Find where the given text appears and provide that cell's center as [X, Y] coordinate. 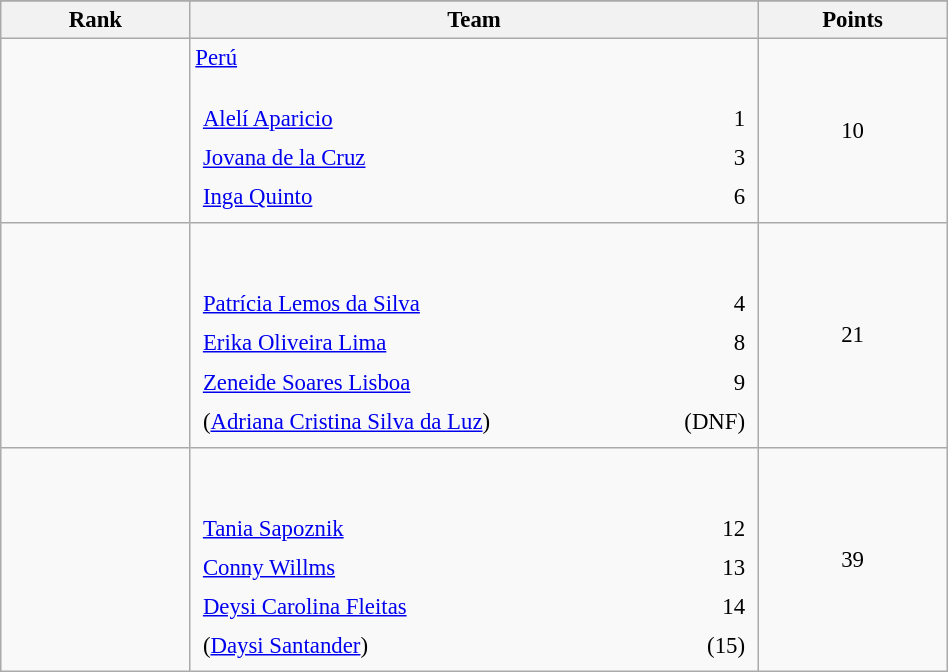
39 [852, 559]
Tania Sapoznik 12 Conny Willms 13 Deysi Carolina Fleitas 14 (Daysi Santander) (15) [474, 559]
13 [700, 567]
Zeneide Soares Lisboa [420, 382]
(DNF) [698, 421]
Patrícia Lemos da Silva 4 Erika Oliveira Lima 8 Zeneide Soares Lisboa 9 (Adriana Cristina Silva da Luz) (DNF) [474, 335]
Rank [96, 20]
Patrícia Lemos da Silva [420, 304]
4 [698, 304]
Tania Sapoznik [422, 528]
1 [720, 119]
6 [720, 197]
Points [852, 20]
14 [700, 606]
Team [474, 20]
Jovana de la Cruz [443, 158]
12 [700, 528]
Conny Willms [422, 567]
10 [852, 132]
9 [698, 382]
8 [698, 343]
(Adriana Cristina Silva da Luz) [420, 421]
21 [852, 335]
Deysi Carolina Fleitas [422, 606]
Erika Oliveira Lima [420, 343]
Perú Alelí Aparicio 1 Jovana de la Cruz 3 Inga Quinto 6 [474, 132]
3 [720, 158]
(Daysi Santander) [422, 645]
(15) [700, 645]
Alelí Aparicio [443, 119]
Inga Quinto [443, 197]
